Return (X, Y) of the center of cell containing provided text 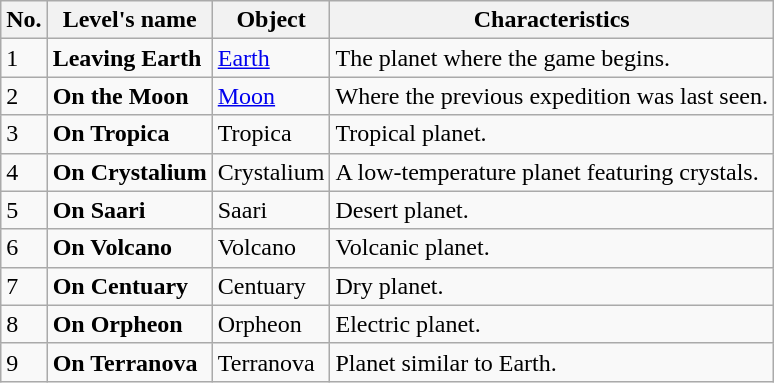
Saari (271, 210)
Planet similar to Earth. (552, 362)
Moon (271, 96)
Electric planet. (552, 324)
7 (24, 286)
Level's name (130, 20)
Characteristics (552, 20)
Tropical planet. (552, 134)
8 (24, 324)
On the Moon (130, 96)
Crystalium (271, 172)
No. (24, 20)
On Volcano (130, 248)
On Crystalium (130, 172)
Dry planet. (552, 286)
On Orpheon (130, 324)
4 (24, 172)
A low-temperature planet featuring crystals. (552, 172)
On Terranova (130, 362)
Object (271, 20)
3 (24, 134)
Leaving Earth (130, 58)
5 (24, 210)
Where the previous expedition was last seen. (552, 96)
On Centuary (130, 286)
Orpheon (271, 324)
On Tropica (130, 134)
9 (24, 362)
1 (24, 58)
6 (24, 248)
The planet where the game begins. (552, 58)
On Saari (130, 210)
Desert planet. (552, 210)
Centuary (271, 286)
Earth (271, 58)
Volcano (271, 248)
2 (24, 96)
Volcanic planet. (552, 248)
Terranova (271, 362)
Tropica (271, 134)
